Scan for the cell matching the given text and deliver its (X, Y) coordinate at center. 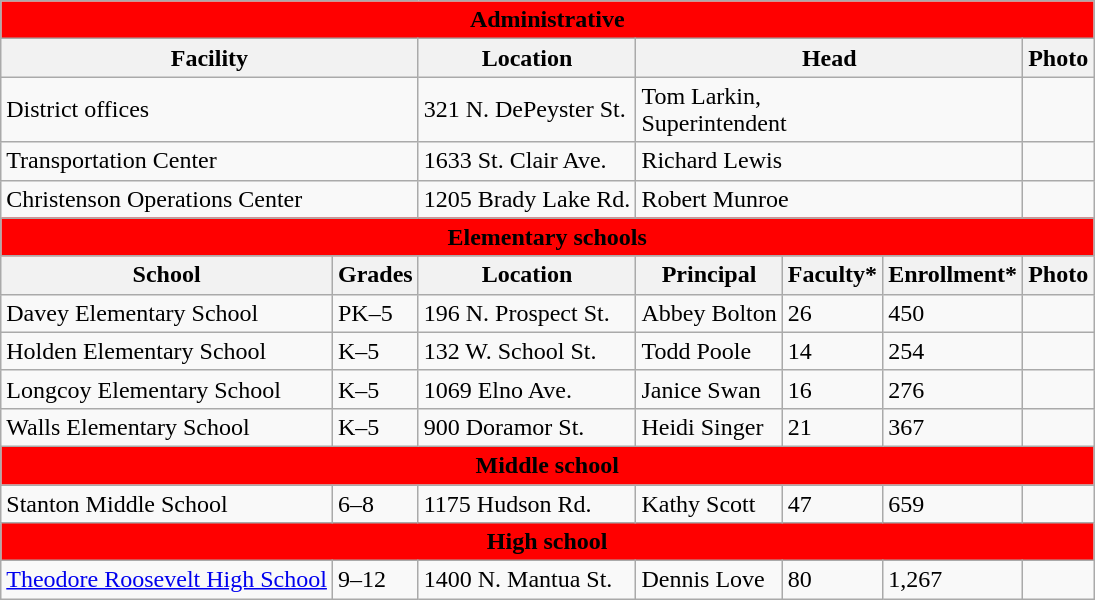
Abbey Bolton (709, 313)
Faculty* (832, 275)
Transportation Center (210, 161)
Christenson Operations Center (210, 199)
Facility (210, 58)
1205 Brady Lake Rd. (527, 199)
1069 Elno Ave. (527, 389)
Richard Lewis (830, 161)
276 (953, 389)
Principal (709, 275)
132 W. School St. (527, 351)
Davey Elementary School (167, 313)
1400 N. Mantua St. (527, 580)
14 (832, 351)
367 (953, 427)
450 (953, 313)
80 (832, 580)
Longcoy Elementary School (167, 389)
Head (830, 58)
26 (832, 313)
Middle school (548, 465)
254 (953, 351)
School (167, 275)
Walls Elementary School (167, 427)
6–8 (375, 503)
16 (832, 389)
PK–5 (375, 313)
District offices (210, 110)
321 N. DePeyster St. (527, 110)
21 (832, 427)
Robert Munroe (830, 199)
Janice Swan (709, 389)
Tom Larkin,Superintendent (830, 110)
1175 Hudson Rd. (527, 503)
Dennis Love (709, 580)
Todd Poole (709, 351)
47 (832, 503)
Holden Elementary School (167, 351)
Theodore Roosevelt High School (167, 580)
Heidi Singer (709, 427)
1,267 (953, 580)
196 N. Prospect St. (527, 313)
Stanton Middle School (167, 503)
Enrollment* (953, 275)
659 (953, 503)
Administrative (548, 20)
Grades (375, 275)
Kathy Scott (709, 503)
Elementary schools (548, 237)
900 Doramor St. (527, 427)
1633 St. Clair Ave. (527, 161)
High school (548, 542)
9–12 (375, 580)
